Extract the (x, y) coordinate from the center of the cell holding the provided text.  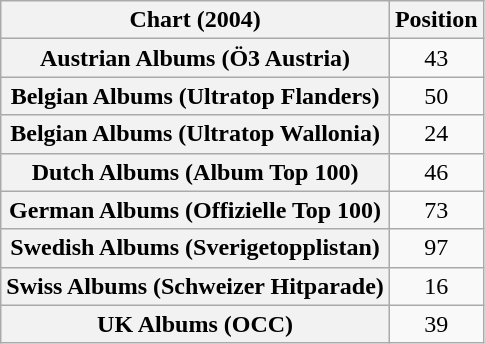
97 (436, 248)
50 (436, 96)
39 (436, 324)
Swedish Albums (Sverigetopplistan) (196, 248)
Position (436, 20)
16 (436, 286)
24 (436, 134)
73 (436, 210)
Austrian Albums (Ö3 Austria) (196, 58)
Swiss Albums (Schweizer Hitparade) (196, 286)
Dutch Albums (Album Top 100) (196, 172)
Belgian Albums (Ultratop Flanders) (196, 96)
43 (436, 58)
Chart (2004) (196, 20)
UK Albums (OCC) (196, 324)
German Albums (Offizielle Top 100) (196, 210)
46 (436, 172)
Belgian Albums (Ultratop Wallonia) (196, 134)
